Identify which cell holds the provided text, then report its [x, y] central coordinate. 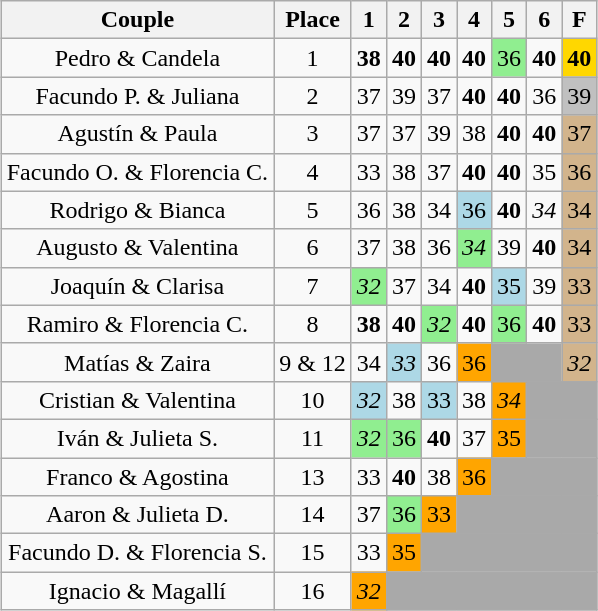
9 & 12 [313, 362]
Joaquín & Clarisa [137, 286]
Place [313, 20]
13 [313, 477]
Pedro & Candela [137, 58]
Facundo D. & Florencia S. [137, 553]
14 [313, 515]
Iván & Julieta S. [137, 438]
Ignacio & Magallí [137, 591]
Rodrigo & Bianca [137, 210]
Couple [137, 20]
15 [313, 553]
Matías & Zaira [137, 362]
Cristian & Valentina [137, 400]
Aaron & Julieta D. [137, 515]
Augusto & Valentina [137, 248]
7 [313, 286]
16 [313, 591]
8 [313, 324]
10 [313, 400]
Agustín & Paula [137, 134]
F [580, 20]
11 [313, 438]
Ramiro & Florencia C. [137, 324]
Franco & Agostina [137, 477]
Facundo O. & Florencia C. [137, 172]
Facundo P. & Juliana [137, 96]
